Scan for the cell matching the given text and deliver its [x, y] coordinate at center. 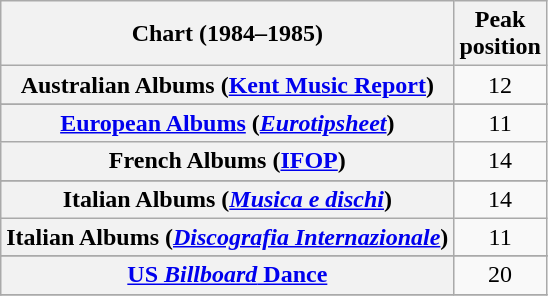
Italian Albums (Discografia Internazionale) [228, 237]
Australian Albums (Kent Music Report) [228, 85]
French Albums (IFOP) [228, 161]
European Albums (Eurotipsheet) [228, 123]
12 [500, 85]
20 [500, 275]
US Billboard Dance [228, 275]
Peakposition [500, 34]
Italian Albums (Musica e dischi) [228, 199]
Chart (1984–1985) [228, 34]
